Provide the [X, Y] coordinate of the cell's center where the given text is located.  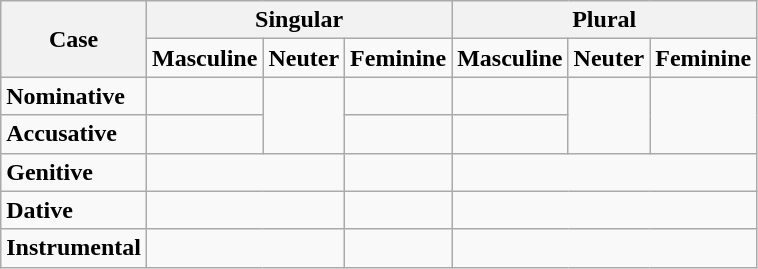
Dative [74, 210]
Plural [604, 20]
Nominative [74, 96]
Genitive [74, 172]
Singular [298, 20]
Instrumental [74, 248]
Case [74, 39]
Accusative [74, 134]
